Return the [x, y] coordinate for the center point of the cell that contains the specified text.  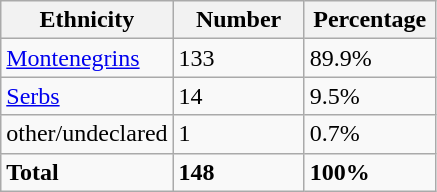
0.7% [370, 134]
89.9% [370, 58]
Percentage [370, 20]
133 [238, 58]
148 [238, 172]
14 [238, 96]
100% [370, 172]
Number [238, 20]
Total [87, 172]
1 [238, 134]
Montenegrins [87, 58]
9.5% [370, 96]
other/undeclared [87, 134]
Ethnicity [87, 20]
Serbs [87, 96]
